Return (x, y) of the center of cell containing provided text 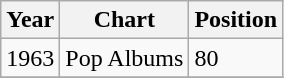
Position (236, 20)
Year (30, 20)
80 (236, 58)
Pop Albums (124, 58)
1963 (30, 58)
Chart (124, 20)
